From the cell containing the given text, extract its center point as [X, Y] coordinate. 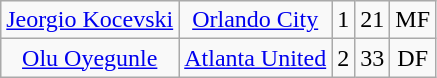
Orlando City [256, 20]
21 [372, 20]
Atlanta United [256, 58]
Olu Oyegunle [90, 58]
MF [413, 20]
DF [413, 58]
2 [344, 58]
1 [344, 20]
33 [372, 58]
Jeorgio Kocevski [90, 20]
